Determine the (x, y) coordinate at the center of the cell enclosing the given text.  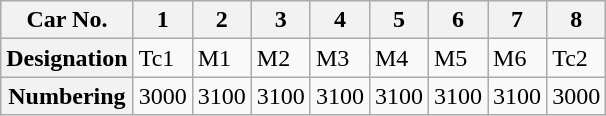
3 (280, 20)
Numbering (67, 96)
M6 (518, 58)
Tc2 (576, 58)
6 (458, 20)
M5 (458, 58)
4 (340, 20)
2 (222, 20)
1 (162, 20)
M3 (340, 58)
Car No. (67, 20)
7 (518, 20)
Tc1 (162, 58)
M1 (222, 58)
8 (576, 20)
Designation (67, 58)
5 (398, 20)
M4 (398, 58)
M2 (280, 58)
